Output the (X, Y) coordinate of the center of the cell containing the given text.  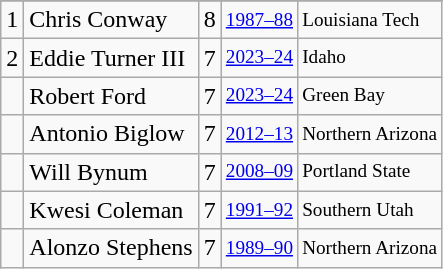
Robert Ford (111, 96)
2012–13 (259, 134)
2 (12, 58)
Idaho (370, 58)
Louisiana Tech (370, 20)
1 (12, 20)
1987–88 (259, 20)
Antonio Biglow (111, 134)
1991–92 (259, 210)
2008–09 (259, 172)
Will Bynum (111, 172)
Portland State (370, 172)
1989–90 (259, 248)
Green Bay (370, 96)
Eddie Turner III (111, 58)
Chris Conway (111, 20)
8 (210, 20)
Alonzo Stephens (111, 248)
Southern Utah (370, 210)
Kwesi Coleman (111, 210)
